From the cell containing the given text, extract its center point as [x, y] coordinate. 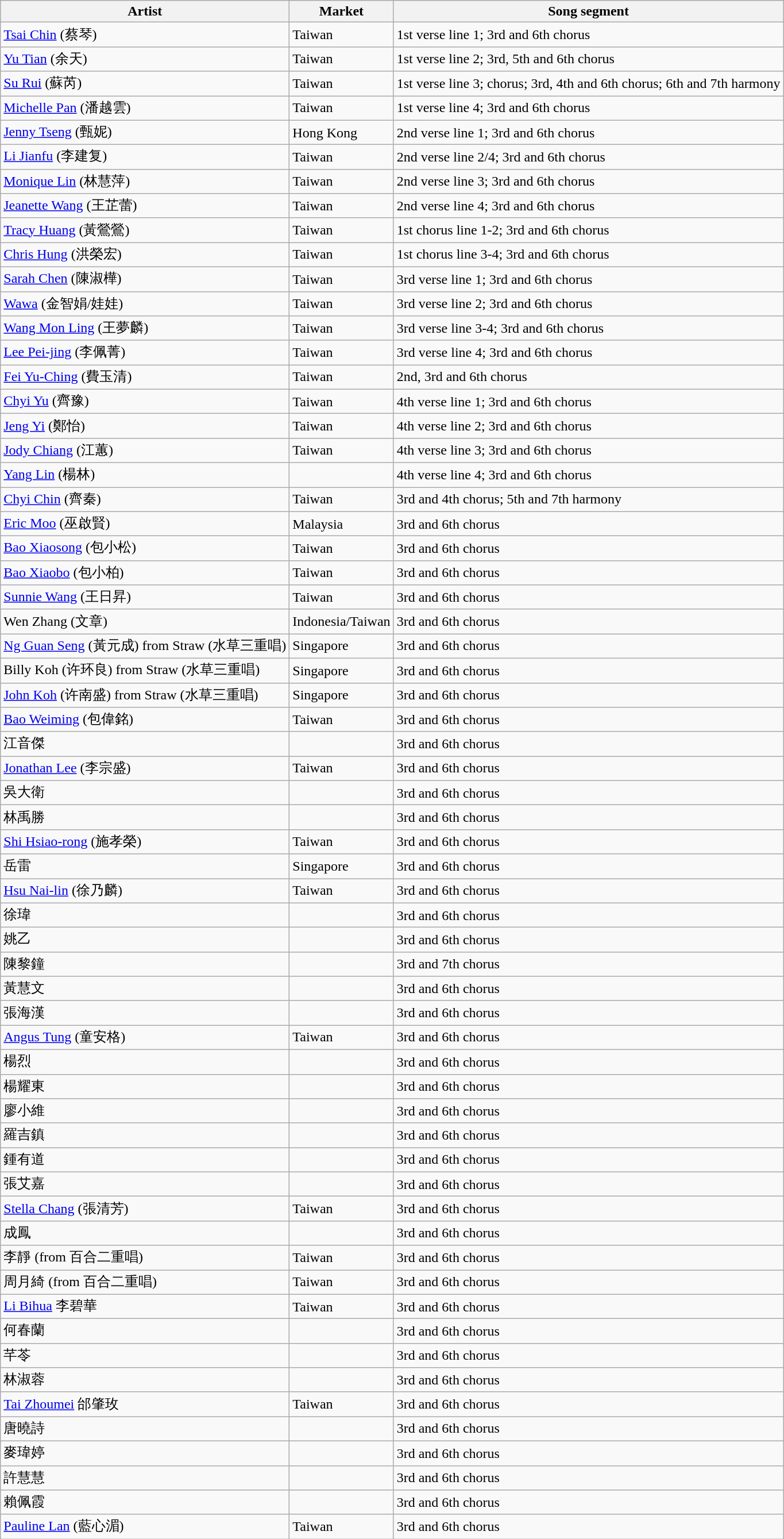
3rd verse line 2; 3rd and 6th chorus [588, 303]
張海漢 [145, 1013]
Yu Tian (余天) [145, 59]
唐曉詩 [145, 1429]
2nd verse line 2/4; 3rd and 6th chorus [588, 157]
2nd verse line 4; 3rd and 6th chorus [588, 206]
張艾嘉 [145, 1184]
Billy Koh (许环良) from Straw (水草三重唱) [145, 670]
Stella Chang (張清芳) [145, 1209]
Sunnie Wang (王日昇) [145, 598]
Chris Hung (洪榮宏) [145, 255]
楊烈 [145, 1062]
Wang Mon Ling (王夢麟) [145, 329]
4th verse line 2; 3rd and 6th chorus [588, 426]
廖小維 [145, 1111]
Artist [145, 11]
許慧慧 [145, 1478]
Jody Chiang (江蕙) [145, 451]
Su Rui (蘇芮) [145, 84]
Yang Lin (楊林) [145, 475]
Tracy Huang (黃鶯鶯) [145, 230]
3rd verse line 1; 3rd and 6th chorus [588, 279]
鍾有道 [145, 1160]
林禹勝 [145, 817]
楊耀東 [145, 1086]
Hong Kong [341, 132]
Chyi Chin (齊秦) [145, 500]
Bao Xiaosong (包小松) [145, 548]
Indonesia/Taiwan [341, 622]
Malaysia [341, 524]
Ng Guan Seng (黃元成) from Straw (水草三重唱) [145, 646]
羅吉鎮 [145, 1136]
Bao Xiaobo (包小柏) [145, 572]
黃慧文 [145, 988]
Fei Yu-Ching (費玉清) [145, 377]
Li Jianfu (李建复) [145, 157]
1st chorus line 1-2; 3rd and 6th chorus [588, 230]
麥瑋婷 [145, 1453]
Hsu Nai-lin (徐乃麟) [145, 891]
吳大衛 [145, 793]
Song segment [588, 11]
周月綺 (from 百合二重唱) [145, 1283]
Monique Lin (林慧萍) [145, 182]
2nd verse line 3; 3rd and 6th chorus [588, 182]
3rd and 4th chorus; 5th and 7th harmony [588, 500]
4th verse line 1; 3rd and 6th chorus [588, 401]
岳雷 [145, 867]
Jeng Yi (鄭怡) [145, 426]
Li Bihua 李碧華 [145, 1307]
芊苓 [145, 1355]
2nd verse line 1; 3rd and 6th chorus [588, 132]
Angus Tung (童安格) [145, 1038]
姚乙 [145, 940]
賴佩霞 [145, 1502]
John Koh (许南盛) from Straw (水草三重唱) [145, 695]
Sarah Chen (陳淑樺) [145, 279]
2nd, 3rd and 6th chorus [588, 377]
4th verse line 3; 3rd and 6th chorus [588, 451]
何春蘭 [145, 1331]
4th verse line 4; 3rd and 6th chorus [588, 475]
徐瑋 [145, 915]
1st verse line 3; chorus; 3rd, 4th and 6th chorus; 6th and 7th harmony [588, 84]
Tai Zhoumei 邰肇玫 [145, 1405]
1st chorus line 3-4; 3rd and 6th chorus [588, 255]
江音傑 [145, 744]
Market [341, 11]
林淑蓉 [145, 1380]
Jeanette Wang (王芷蕾) [145, 206]
Wen Zhang (文章) [145, 622]
陳黎鐘 [145, 964]
3rd and 7th chorus [588, 964]
1st verse line 1; 3rd and 6th chorus [588, 34]
Shi Hsiao-rong (施孝榮) [145, 841]
Michelle Pan (潘越雲) [145, 108]
Jenny Tseng (甄妮) [145, 132]
1st verse line 2; 3rd, 5th and 6th chorus [588, 59]
Wawa (金智娟/娃娃) [145, 303]
Chyi Yu (齊豫) [145, 401]
1st verse line 4; 3rd and 6th chorus [588, 108]
3rd verse line 3-4; 3rd and 6th chorus [588, 329]
Tsai Chin (蔡琴) [145, 34]
李靜 (from 百合二重唱) [145, 1257]
Jonathan Lee (李宗盛) [145, 769]
Lee Pei-jing (李佩菁) [145, 353]
3rd verse line 4; 3rd and 6th chorus [588, 353]
成鳳 [145, 1233]
Pauline Lan (藍心湄) [145, 1526]
Eric Moo (巫啟賢) [145, 524]
Bao Weiming (包偉銘) [145, 720]
